Find where the given text appears and provide that cell's center as [X, Y] coordinate. 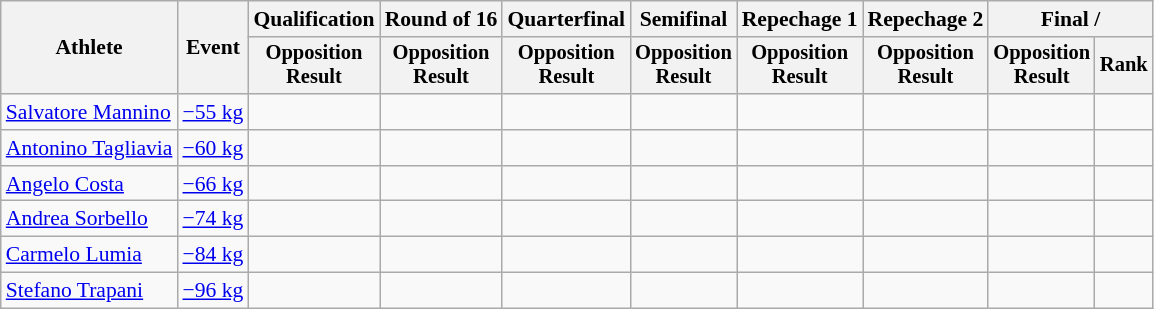
Stefano Trapani [90, 291]
−74 kg [212, 219]
−84 kg [212, 255]
Repechage 1 [800, 19]
Antonino Tagliavia [90, 148]
−55 kg [212, 112]
Final / [1070, 19]
Event [212, 48]
Rank [1124, 66]
Andrea Sorbello [90, 219]
Repechage 2 [926, 19]
Qualification [314, 19]
−96 kg [212, 291]
Semifinal [684, 19]
Salvatore Mannino [90, 112]
Carmelo Lumia [90, 255]
Quarterfinal [566, 19]
Athlete [90, 48]
Round of 16 [442, 19]
Angelo Costa [90, 184]
−60 kg [212, 148]
−66 kg [212, 184]
